Output the (X, Y) coordinate of the center of the cell containing the given text.  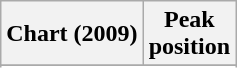
Peakposition (189, 34)
Chart (2009) (72, 34)
